Provide the (X, Y) coordinate of the cell's center where the given text is located.  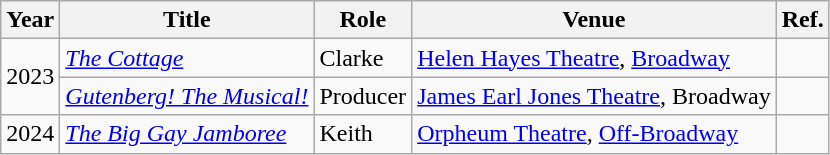
Year (30, 20)
The Big Gay Jamboree (187, 134)
2023 (30, 77)
Gutenberg! The Musical! (187, 96)
Producer (363, 96)
Title (187, 20)
Orpheum Theatre, Off-Broadway (594, 134)
Venue (594, 20)
Keith (363, 134)
The Cottage (187, 58)
Helen Hayes Theatre, Broadway (594, 58)
Clarke (363, 58)
Role (363, 20)
James Earl Jones Theatre, Broadway (594, 96)
2024 (30, 134)
Ref. (802, 20)
